Extract the (X, Y) coordinate from the center of the cell holding the provided text.  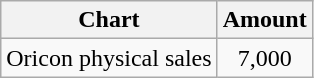
Oricon physical sales (109, 58)
Chart (109, 20)
7,000 (264, 58)
Amount (264, 20)
